Output the [X, Y] coordinate of the center of the cell containing the given text.  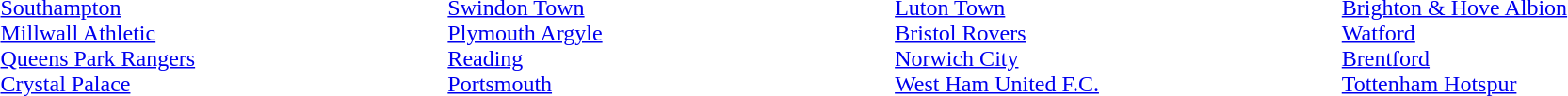
Queens Park Rangers [98, 58]
Brentford [1454, 58]
Watford [1454, 34]
Reading [525, 58]
Bristol Rovers [996, 34]
Plymouth Argyle [525, 34]
Norwich City [996, 58]
Millwall Athletic [98, 34]
